Find where the given text appears and provide that cell's center as [X, Y] coordinate. 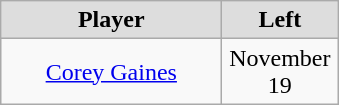
November 19 [280, 72]
Player [112, 20]
Corey Gaines [112, 72]
Left [280, 20]
